Determine the [x, y] coordinate at the center of the cell enclosing the given text.  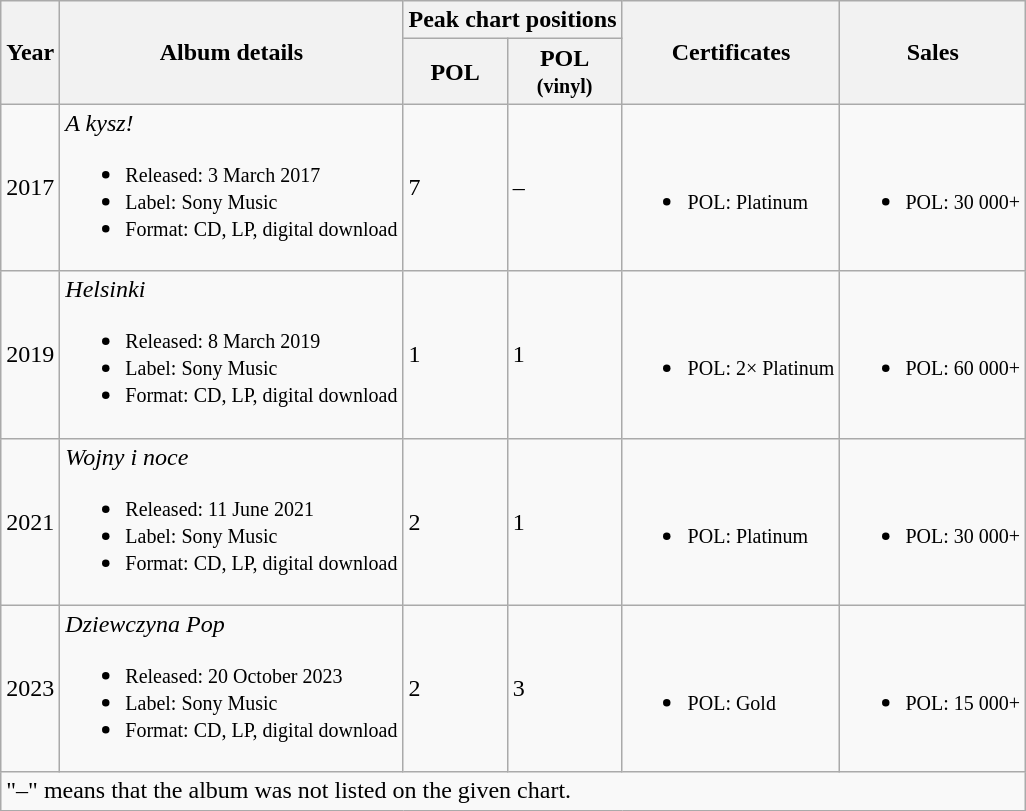
POL(vinyl) [564, 72]
Sales [933, 52]
POL: 60 000+ [933, 354]
Peak chart positions [512, 20]
Wojny i noceReleased: 11 June 2021Label: Sony MusicFormat: CD, LP, digital download [232, 522]
2019 [30, 354]
HelsinkiReleased: 8 March 2019Label: Sony MusicFormat: CD, LP, digital download [232, 354]
POL [455, 72]
A kysz!Released: 3 March 2017Label: Sony MusicFormat: CD, LP, digital download [232, 188]
2021 [30, 522]
2023 [30, 688]
POL: 2× Platinum [731, 354]
7 [455, 188]
Album details [232, 52]
Year [30, 52]
Certificates [731, 52]
"–" means that the album was not listed on the given chart. [514, 791]
Dziewczyna PopReleased: 20 October 2023Label: Sony MusicFormat: CD, LP, digital download [232, 688]
POL: Gold [731, 688]
2017 [30, 188]
POL: 15 000+ [933, 688]
– [564, 188]
3 [564, 688]
